Search for the cell housing the specified text and yield its (x, y) center coordinate. 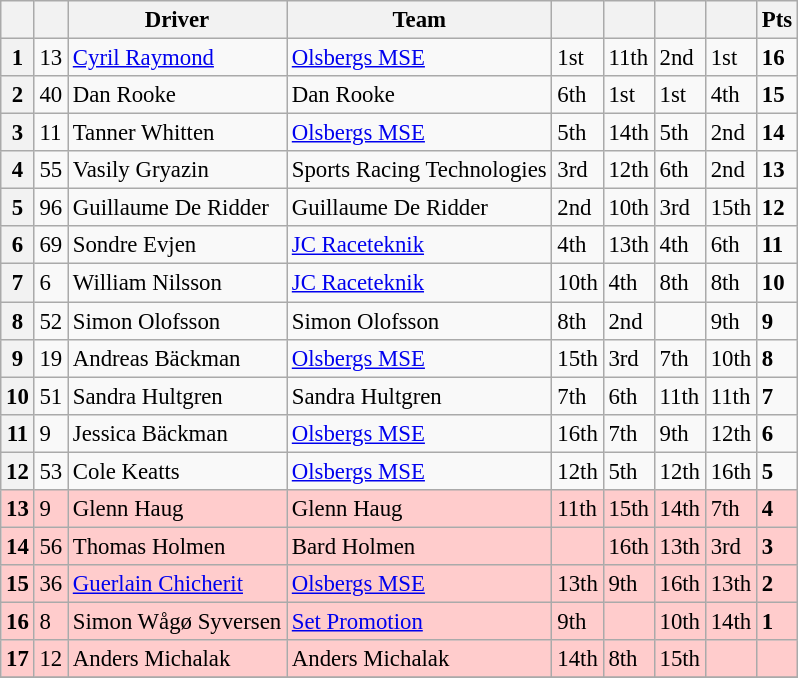
96 (50, 208)
51 (50, 396)
Jessica Bäckman (178, 433)
40 (50, 95)
36 (50, 584)
Team (418, 20)
Thomas Holmen (178, 546)
55 (50, 170)
Sports Racing Technologies (418, 170)
52 (50, 321)
69 (50, 245)
Vasily Gryazin (178, 170)
William Nilsson (178, 283)
17 (18, 659)
Tanner Whitten (178, 133)
53 (50, 471)
Cole Keatts (178, 471)
Set Promotion (418, 621)
Bard Holmen (418, 546)
Pts (776, 20)
Guerlain Chicherit (178, 584)
56 (50, 546)
19 (50, 358)
Sondre Evjen (178, 245)
Simon Wågø Syversen (178, 621)
Driver (178, 20)
Andreas Bäckman (178, 358)
Cyril Raymond (178, 58)
